Locate the cell with the specified text and output its [X, Y] center coordinate. 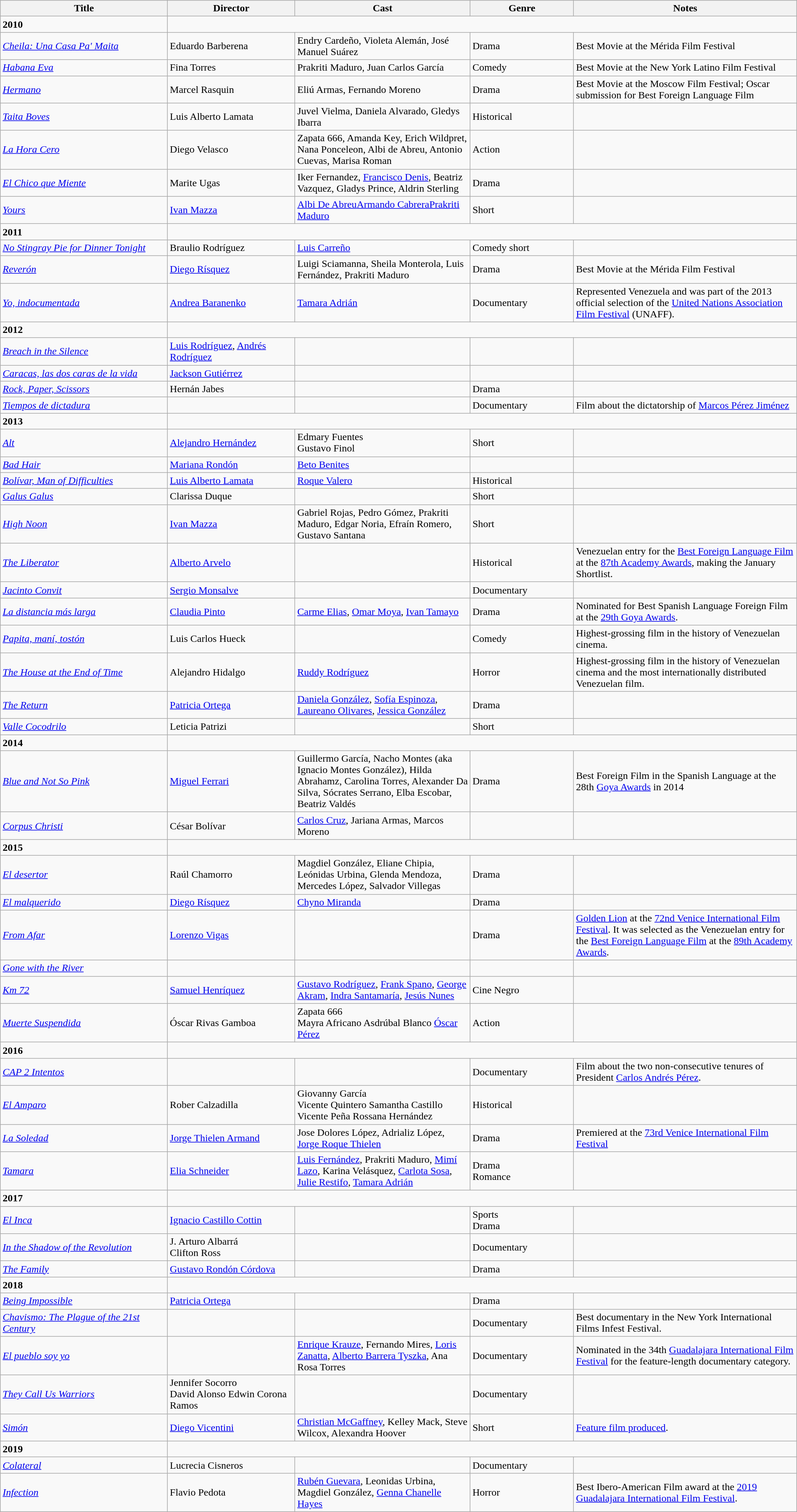
Represented Venezuela and was part of the 2013 official selection of the United Nations Association Film Festival (UNAFF). [685, 303]
2011 [84, 232]
Comedy short [522, 248]
Being Impossible [84, 1301]
Albi De AbreuArmando CabreraPrakriti Maduro [383, 210]
Chavismo: The Plague of the 21st Century [84, 1322]
Rober Calzadilla [231, 1105]
Best Movie at the Moscow Film Festival; Oscar submission for Best Foreign Language Film [685, 89]
The Liberator [84, 562]
Roque Valero [383, 480]
Sergio Monsalve [231, 590]
Iker Fernandez, Francisco Denis, Beatriz Vazquez, Gladys Prince, Aldrin Sterling [383, 182]
Clarissa Duque [231, 496]
Bolívar, Man of Difficulties [84, 480]
Rubén Guevara, Leonidas Urbina, Magdiel González, Genna Chanelle Hayes [383, 1492]
They Call Us Warriors [84, 1394]
Venezuelan entry for the Best Foreign Language Film at the 87th Academy Awards, making the January Shortlist. [685, 562]
Nominated in the 34th Guadalajara International Film Festival for the feature-length documentary category. [685, 1356]
Alejandro Hernández [231, 443]
Infection [84, 1492]
Magdiel González, Eliane Chipia, Leónidas Urbina, Glenda Mendoza, Mercedes López, Salvador Villegas [383, 875]
Fina Torres [231, 68]
Habana Eva [84, 68]
2013 [84, 421]
Nominated for Best Spanish Language Foreign Film at the 29th Goya Awards. [685, 611]
Luis Rodríguez, Andrés Rodríguez [231, 351]
Lucrecia Cisneros [231, 1465]
Tamara [84, 1171]
2016 [84, 1050]
La Hora Cero [84, 150]
Mariana Rondón [231, 464]
Title [84, 8]
Gustavo Rodríguez, Frank Spano, George Akram, Indra Santamaría, Jesús Nunes [383, 990]
2018 [84, 1285]
Jose Dolores López, Adrializ López, Jorge Roque Thielen [383, 1137]
Leticia Patrizi [231, 727]
Yo, indocumentada [84, 303]
Jacinto Convit [84, 590]
Reverón [84, 269]
Highest-grossing film in the history of Venezuelan cinema. [685, 639]
From Afar [84, 935]
Ignacio Castillo Cottin [231, 1220]
CAP 2 Intentos [84, 1072]
Luis Carreño [383, 248]
Jorge Thielen Armand [231, 1137]
La distancia más larga [84, 611]
Gabriel Rojas, Pedro Gómez, Prakriti Maduro, Edgar Noria, Efraín Romero, Gustavo Santana [383, 524]
Simón [84, 1428]
J. Arturo AlbarráClifton Ross [231, 1248]
Blue and Not So Pink [84, 781]
Luigi Sciamanna, Sheila Monterola, Luis Fernández, Prakriti Maduro [383, 269]
No Stingray Pie for Dinner Tonight [84, 248]
2010 [84, 24]
Best Ibero-American Film award at the 2019 Guadalajara International Film Festival. [685, 1492]
Braulio Rodríguez [231, 248]
Beto Benites [383, 464]
Lorenzo Vigas [231, 935]
Samuel Henríquez [231, 990]
Miguel Ferrari [231, 781]
High Noon [84, 524]
César Bolívar [231, 826]
El Amparo [84, 1105]
Cine Negro [522, 990]
Alejandro Hidalgo [231, 672]
2014 [84, 743]
Zapata 666, Amanda Key, Erich Wildpret, Nana Ponceleon, Albi de Abreu, Antonio Cuevas, Marisa Roman [383, 150]
Taita Boves [84, 117]
Best Movie at the New York Latino Film Festival [685, 68]
El pueblo soy yo [84, 1356]
Edmary FuentesGustavo Finol [383, 443]
DramaRomance [522, 1171]
Gone with the River [84, 968]
In the Shadow of the Revolution [84, 1248]
Highest-grossing film in the history of Venezuelan cinema and the most internationally distributed Venezuelan film. [685, 672]
Eduardo Barberena [231, 46]
2015 [84, 847]
El malquerido [84, 902]
Prakriti Maduro, Juan Carlos García [383, 68]
Valle Cocodrilo [84, 727]
Film about the two non-consecutive tenures of President Carlos Andrés Pérez. [685, 1072]
Endry Cardeño, Violeta Alemán, José Manuel Suárez [383, 46]
Papita, maní, tostón [84, 639]
Bad Hair [84, 464]
Hermano [84, 89]
Daniela González, Sofía Espinoza, Laureano Olivares, Jessica González [383, 705]
Tamara Adrián [383, 303]
Rock, Paper, Scissors [84, 389]
The House at the End of Time [84, 672]
The Return [84, 705]
Carme Elias, Omar Moya, Ivan Tamayo [383, 611]
2017 [84, 1198]
Chyno Miranda [383, 902]
Premiered at the 73rd Venice International Film Festival [685, 1137]
Giovanny GarcíaVicente Quintero Samantha Castillo Vicente Peña Rossana Hernández [383, 1105]
Cast [383, 8]
Colateral [84, 1465]
Diego Vicentini [231, 1428]
Ruddy Rodríguez [383, 672]
Christian McGaffney, Kelley Mack, Steve Wilcox, Alexandra Hoover [383, 1428]
Notes [685, 8]
Marite Ugas [231, 182]
Breach in the Silence [84, 351]
Luis Fernández, Prakriti Maduro, Mimí Lazo, Karina Velásquez, Carlota Sosa, Julie Restifo, Tamara Adrián [383, 1171]
Caracas, las dos caras de la vida [84, 373]
Zapata 666Mayra Africano Asdrúbal Blanco Óscar Pérez [383, 1023]
The Family [84, 1269]
Corpus Christi [84, 826]
Galus Galus [84, 496]
Km 72 [84, 990]
Hernán Jabes [231, 389]
Gustavo Rondón Córdova [231, 1269]
Eliú Armas, Fernando Moreno [383, 89]
Film about the dictatorship of Marcos Pérez Jiménez [685, 405]
Genre [522, 8]
Feature film produced. [685, 1428]
Best Foreign Film in the Spanish Language at the 28th Goya Awards in 2014 [685, 781]
Alt [84, 443]
Claudia Pinto [231, 611]
El Inca [84, 1220]
Muerte Suspendida [84, 1023]
Tiempos de dictadura [84, 405]
Luis Carlos Hueck [231, 639]
La Soledad [84, 1137]
Best documentary in the New York International Films Infest Festival. [685, 1322]
Enrique Krauze, Fernando Mires, Loris Zanatta, Alberto Barrera Tyszka, Ana Rosa Torres [383, 1356]
2012 [84, 330]
Cheila: Una Casa Pa' Maita [84, 46]
Juvel Vielma, Daniela Alvarado, Gledys Ibarra [383, 117]
El Chico que Miente [84, 182]
Elia Schneider [231, 1171]
Director [231, 8]
Alberto Arvelo [231, 562]
Andrea Baranenko [231, 303]
Diego Velasco [231, 150]
2019 [84, 1449]
Jackson Gutiérrez [231, 373]
Flavio Pedota [231, 1492]
Raúl Chamorro [231, 875]
Jennifer SocorroDavid Alonso Edwin Corona Ramos [231, 1394]
Carlos Cruz, Jariana Armas, Marcos Moreno [383, 826]
Marcel Rasquin [231, 89]
Óscar Rivas Gamboa [231, 1023]
SportsDrama [522, 1220]
El desertor [84, 875]
Yours [84, 210]
